Return (X, Y) of the center of cell containing provided text 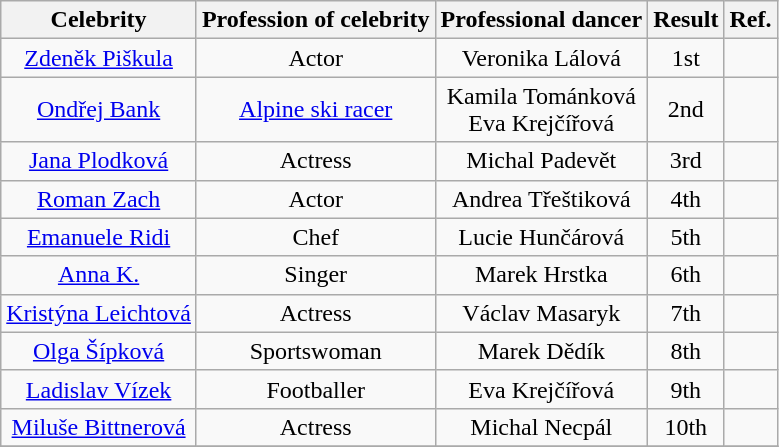
8th (686, 351)
9th (686, 389)
Ladislav Vízek (99, 389)
10th (686, 427)
Result (686, 20)
Chef (316, 237)
Singer (316, 275)
1st (686, 58)
Lucie Hunčárová (542, 237)
Kamila Tománková Eva Krejčířová (542, 110)
5th (686, 237)
Alpine ski racer (316, 110)
Jana Plodková (99, 161)
Zdeněk Piškula (99, 58)
Ondřej Bank (99, 110)
Sportswoman (316, 351)
Roman Zach (99, 199)
Eva Krejčířová (542, 389)
Marek Dědík (542, 351)
Emanuele Ridi (99, 237)
Václav Masaryk (542, 313)
Olga Šípková (99, 351)
3rd (686, 161)
Celebrity (99, 20)
7th (686, 313)
Ref. (750, 20)
Andrea Třeštiková (542, 199)
Anna K. (99, 275)
Professional dancer (542, 20)
Veronika Lálová (542, 58)
Michal Necpál (542, 427)
Miluše Bittnerová (99, 427)
6th (686, 275)
Footballer (316, 389)
Marek Hrstka (542, 275)
Profession of celebrity (316, 20)
4th (686, 199)
Kristýna Leichtová (99, 313)
Michal Padevět (542, 161)
2nd (686, 110)
